Locate the cell with the specified text and output its [X, Y] center coordinate. 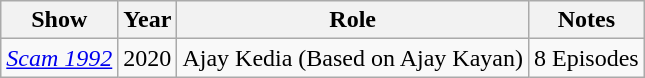
8 Episodes [586, 58]
Role [353, 20]
2020 [148, 58]
Show [60, 20]
Year [148, 20]
Scam 1992 [60, 58]
Ajay Kedia (Based on Ajay Kayan) [353, 58]
Notes [586, 20]
